Search for the cell housing the specified text and yield its [X, Y] center coordinate. 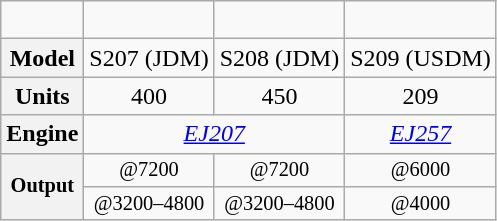
450 [279, 96]
Engine [42, 134]
Output [42, 186]
209 [421, 96]
Model [42, 58]
Units [42, 96]
@4000 [421, 204]
@6000 [421, 170]
400 [149, 96]
EJ207 [214, 134]
S207 (JDM) [149, 58]
S208 (JDM) [279, 58]
EJ257 [421, 134]
S209 (USDM) [421, 58]
